Output the (X, Y) coordinate of the center of the cell containing the given text.  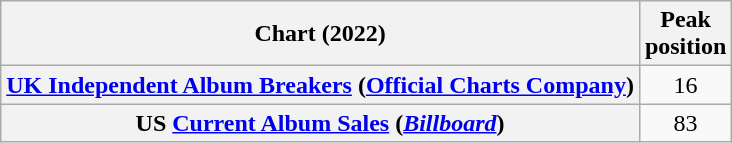
US Current Album Sales (Billboard) (320, 123)
Chart (2022) (320, 34)
UK Independent Album Breakers (Official Charts Company) (320, 85)
83 (685, 123)
16 (685, 85)
Peakposition (685, 34)
